Scan for the cell matching the given text and deliver its (X, Y) coordinate at center. 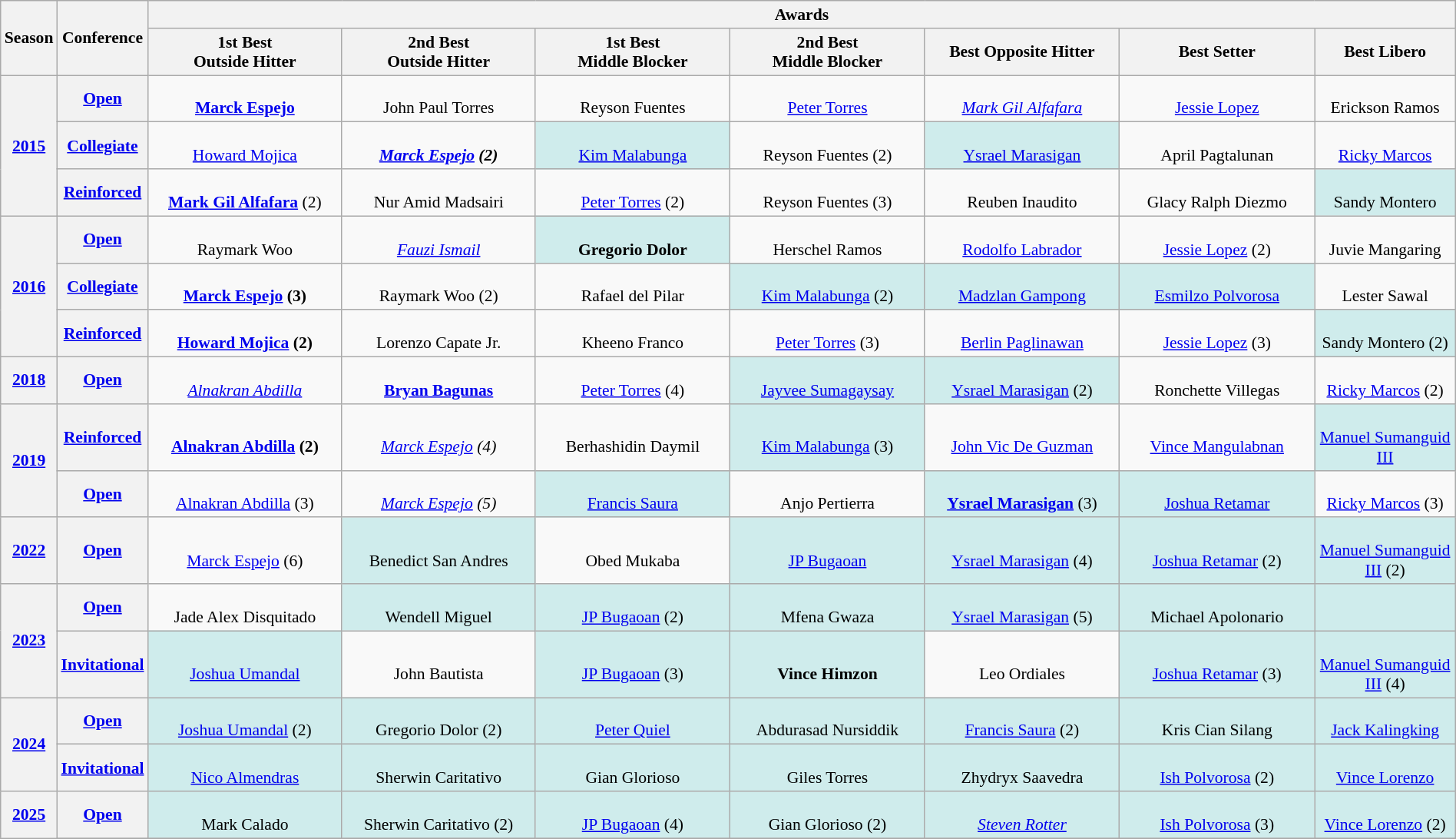
2nd BestMiddle Blocker (828, 52)
Kim Malabunga (3) (828, 438)
Kim Malabunga (2) (828, 286)
Herschel Ramos (828, 240)
Wendell Miguel (438, 607)
Leo Ordiales (1021, 664)
Madzlan Gampong (1021, 286)
Season (29, 38)
Lorenzo Capate Jr. (438, 333)
Rodolfo Labrador (1021, 240)
JP Bugaoan (3) (633, 664)
2023 (29, 641)
Ysrael Marasigan (5) (1021, 607)
Obed Mukaba (633, 552)
Peter Quiel (633, 721)
Peter Torres (2) (633, 192)
Best Opposite Hitter (1021, 52)
2018 (29, 381)
Alnakran Abdilla (3) (246, 493)
Erickson Ramos (1385, 98)
Berlin Paglinawan (1021, 333)
Conference (102, 38)
Zhydryx Saavedra (1021, 768)
1st BestMiddle Blocker (633, 52)
Marck Espejo (246, 98)
Marck Espejo (4) (438, 438)
2015 (29, 146)
Sandy Montero (1385, 192)
John Paul Torres (438, 98)
Howard Mojica (246, 146)
April Pagtalunan (1218, 146)
2024 (29, 744)
Mark Gil Alfafara (1021, 98)
Manuel Sumanguid III (2) (1385, 552)
Francis Saura (2) (1021, 721)
Alnakran Abdilla (2) (246, 438)
2025 (29, 814)
Fauzi Ismail (438, 240)
Ricky Marcos (1385, 146)
Ricky Marcos (2) (1385, 381)
Peter Torres (4) (633, 381)
Benedict San Andres (438, 552)
Gregorio Dolor (2) (438, 721)
Awards (802, 15)
Lester Sawal (1385, 286)
Gregorio Dolor (633, 240)
Steven Rotter (1021, 814)
Reyson Fuentes (633, 98)
Bryan Bagunas (438, 381)
Esmilzo Polvorosa (1218, 286)
Vince Mangulabnan (1218, 438)
Jessie Lopez (2) (1218, 240)
Jessie Lopez (1218, 98)
Marck Espejo (2) (438, 146)
Ish Polvorosa (2) (1218, 768)
Nur Amid Madsairi (438, 192)
Raymark Woo (2) (438, 286)
Ysrael Marasigan (4) (1021, 552)
Vince Lorenzo (1385, 768)
Michael Apolonario (1218, 607)
Kris Cian Silang (1218, 721)
Ysrael Marasigan (2) (1021, 381)
Joshua Retamar (1218, 493)
Jayvee Sumagaysay (828, 381)
Gian Glorioso (633, 768)
Mfena Gwaza (828, 607)
Ysrael Marasigan (3) (1021, 493)
Marck Espejo (5) (438, 493)
2019 (29, 461)
Best Libero (1385, 52)
Joshua Retamar (3) (1218, 664)
Francis Saura (633, 493)
John Vic De Guzman (1021, 438)
Joshua Umandal (246, 664)
JP Bugaoan (828, 552)
2022 (29, 552)
Peter Torres (828, 98)
Kim Malabunga (633, 146)
Ysrael Marasigan (1021, 146)
Ish Polvorosa (3) (1218, 814)
Sandy Montero (2) (1385, 333)
Mark Calado (246, 814)
Jack Kalingking (1385, 721)
Kheeno Franco (633, 333)
Sherwin Caritativo (2) (438, 814)
Gian Glorioso (2) (828, 814)
Mark Gil Alfafara (2) (246, 192)
2nd BestOutside Hitter (438, 52)
Jade Alex Disquitado (246, 607)
Best Setter (1218, 52)
Ronchette Villegas (1218, 381)
Juvie Mangaring (1385, 240)
Reyson Fuentes (3) (828, 192)
JP Bugaoan (2) (633, 607)
Joshua Umandal (2) (246, 721)
Marck Espejo (3) (246, 286)
Reuben Inaudito (1021, 192)
John Bautista (438, 664)
Peter Torres (3) (828, 333)
Joshua Retamar (2) (1218, 552)
Glacy Ralph Diezmo (1218, 192)
Howard Mojica (2) (246, 333)
Abdurasad Nursiddik (828, 721)
Berhashidin Daymil (633, 438)
2016 (29, 286)
Reyson Fuentes (2) (828, 146)
Ricky Marcos (3) (1385, 493)
Manuel Sumanguid III (4) (1385, 664)
Jessie Lopez (3) (1218, 333)
Anjo Pertierra (828, 493)
Rafael del Pilar (633, 286)
Manuel Sumanguid III (1385, 438)
Raymark Woo (246, 240)
JP Bugaoan (4) (633, 814)
Sherwin Caritativo (438, 768)
Vince Lorenzo (2) (1385, 814)
Marck Espejo (6) (246, 552)
Alnakran Abdilla (246, 381)
Giles Torres (828, 768)
Vince Himzon (828, 664)
1st BestOutside Hitter (246, 52)
Nico Almendras (246, 768)
